For the text-containing cell, return its midpoint in [x, y] coordinate format. 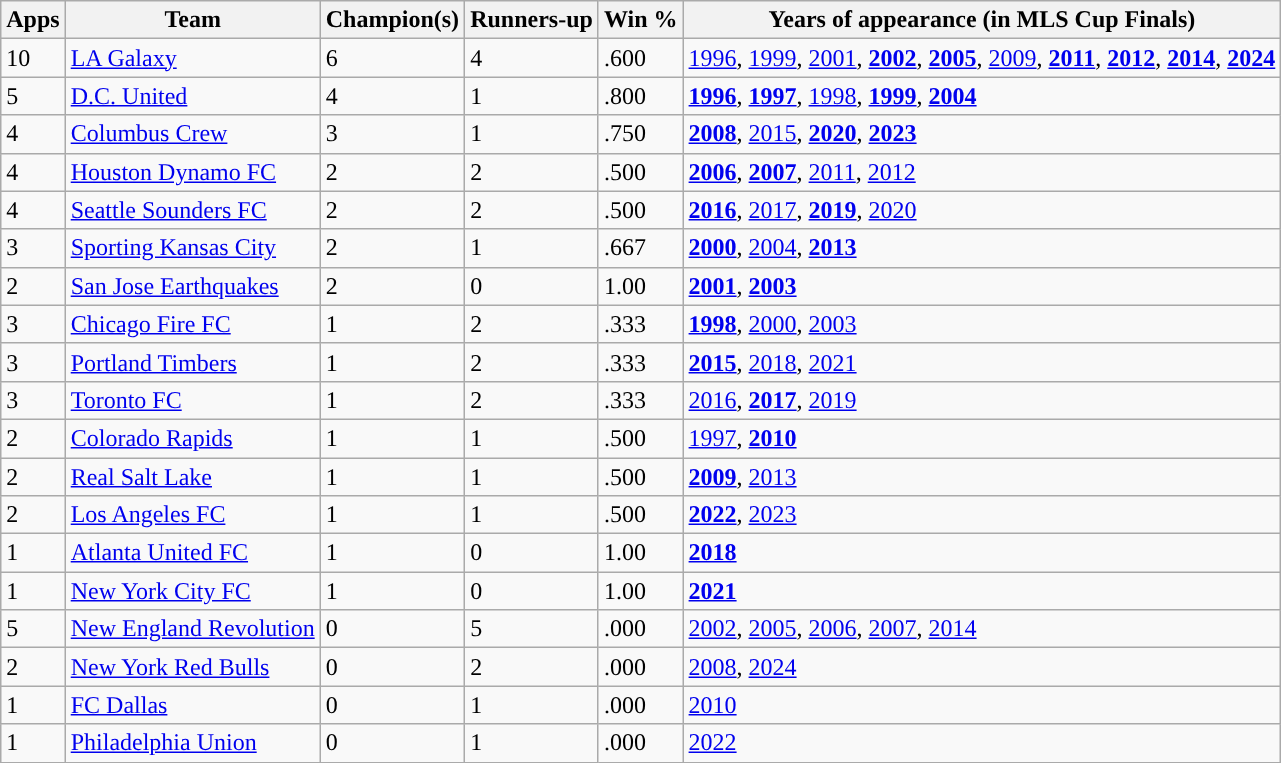
2021 [982, 591]
Houston Dynamo FC [192, 172]
1996, 1999, 2001, 2002, 2005, 2009, 2011, 2012, 2014, 2024 [982, 58]
2018 [982, 553]
D.C. United [192, 96]
Chicago Fire FC [192, 324]
Runners-up [532, 20]
1996, 1997, 1998, 1999, 2004 [982, 96]
.667 [640, 248]
New York Red Bulls [192, 667]
2022 [982, 743]
.750 [640, 134]
Sporting Kansas City [192, 248]
Toronto FC [192, 400]
2016, 2017, 2019, 2020 [982, 210]
Team [192, 20]
New York City FC [192, 591]
Win % [640, 20]
2010 [982, 705]
FC Dallas [192, 705]
Atlanta United FC [192, 553]
Seattle Sounders FC [192, 210]
2001, 2003 [982, 286]
Colorado Rapids [192, 438]
2000, 2004, 2013 [982, 248]
Los Angeles FC [192, 515]
.600 [640, 58]
2008, 2024 [982, 667]
.800 [640, 96]
San Jose Earthquakes [192, 286]
2006, 2007, 2011, 2012 [982, 172]
Apps [33, 20]
Columbus Crew [192, 134]
2016, 2017, 2019 [982, 400]
2022, 2023 [982, 515]
2008, 2015, 2020, 2023 [982, 134]
2015, 2018, 2021 [982, 362]
1998, 2000, 2003 [982, 324]
LA Galaxy [192, 58]
Years of appearance (in MLS Cup Finals) [982, 20]
Champion(s) [392, 20]
Portland Timbers [192, 362]
2002, 2005, 2006, 2007, 2014 [982, 629]
2009, 2013 [982, 477]
New England Revolution [192, 629]
10 [33, 58]
6 [392, 58]
1997, 2010 [982, 438]
Philadelphia Union [192, 743]
Real Salt Lake [192, 477]
